Return the (X, Y) coordinate for the center point of the cell that contains the specified text.  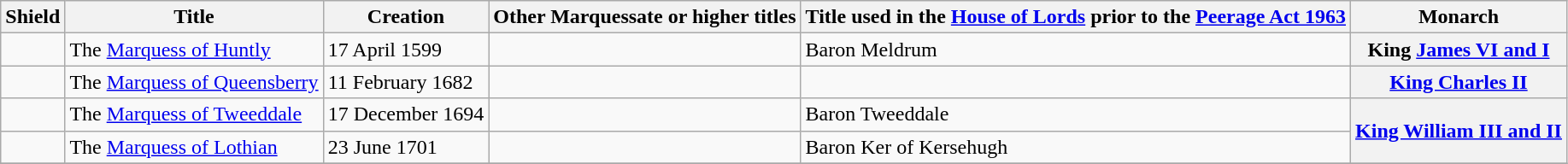
The Marquess of Queensberry (194, 82)
King James VI and I (1459, 50)
Monarch (1459, 17)
23 June 1701 (406, 147)
Other Marquessate or higher titles (644, 17)
11 February 1682 (406, 82)
Title used in the House of Lords prior to the Peerage Act 1963 (1075, 17)
Title (194, 17)
17 April 1599 (406, 50)
King William III and II (1459, 131)
The Marquess of Tweeddale (194, 114)
The Marquess of Huntly (194, 50)
King Charles II (1459, 82)
17 December 1694 (406, 114)
Creation (406, 17)
Baron Ker of Kersehugh (1075, 147)
Baron Tweeddale (1075, 114)
Baron Meldrum (1075, 50)
Shield (32, 17)
The Marquess of Lothian (194, 147)
